Return [x, y] of the center of cell containing provided text 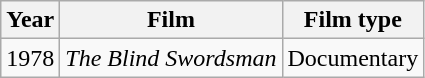
Film [171, 20]
Year [30, 20]
The Blind Swordsman [171, 58]
1978 [30, 58]
Documentary [353, 58]
Film type [353, 20]
